Detect which cell encompasses the target text, then output its [X, Y] center coordinate. 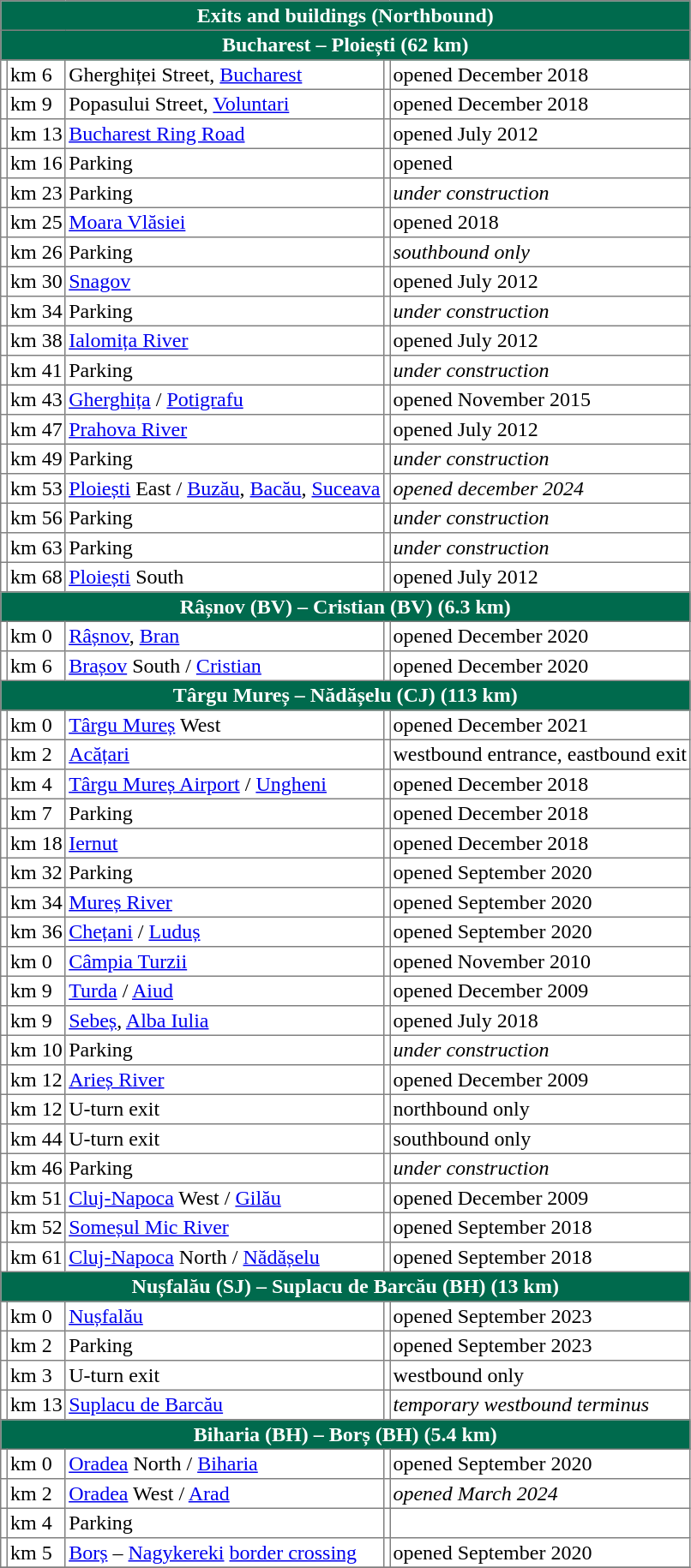
Mureș River [225, 902]
Oradea West / Arad [225, 1493]
Cluj-Napoca North / Nădășelu [225, 1257]
opened [540, 163]
Turda / Aiud [225, 990]
km 68 [36, 577]
Ialomița River [225, 340]
km 44 [36, 1139]
Ploiești East / Buzău, Bacău, Suceava [225, 488]
opened 2018 [540, 222]
km 38 [36, 340]
km 36 [36, 931]
Târgu Mureș – Nădășelu (CJ) (113 km) [345, 695]
km 5 [36, 1553]
Nușfalău (SJ) – Suplacu de Barcău (BH) (13 km) [345, 1286]
Cluj-Napoca West / Gilău [225, 1198]
Câmpia Turzii [225, 961]
Râșnov (BV) – Cristian (BV) (6.3 km) [345, 607]
Oradea North / Biharia [225, 1463]
km 63 [36, 548]
Iernut [225, 843]
km 49 [36, 458]
km 3 [36, 1375]
Borș – Nagykereki border crossing [225, 1553]
opened March 2024 [540, 1493]
Chețani / Luduș [225, 931]
km 26 [36, 252]
Someșul Mic River [225, 1227]
Moara Vlăsiei [225, 222]
km 41 [36, 370]
Râșnov, Bran [225, 636]
km 52 [36, 1227]
westbound entrance, eastbound exit [540, 754]
km 16 [36, 163]
Prahova River [225, 429]
Biharia (BH) – Borș (BH) (5.4 km) [345, 1434]
km 46 [36, 1168]
km 47 [36, 429]
Popasului Street, Voluntari [225, 104]
km 30 [36, 281]
Exits and buildings (Northbound) [345, 15]
km 56 [36, 518]
km 53 [36, 488]
Brașov South / Cristian [225, 666]
Sebeș, Alba Iulia [225, 1020]
km 61 [36, 1257]
km 25 [36, 222]
northbound only [540, 1109]
Gherghița / Potigrafu [225, 399]
Târgu Mureș Airport / Ungheni [225, 784]
km 23 [36, 193]
Acățari [225, 754]
km 32 [36, 872]
Târgu Mureș West [225, 725]
opened November 2015 [540, 399]
Gherghiței Street, Bucharest [225, 75]
km 7 [36, 813]
km 18 [36, 843]
Arieș River [225, 1080]
Bucharest – Ploiești (62 km) [345, 45]
Nușfalău [225, 1316]
Bucharest Ring Road [225, 134]
km 43 [36, 399]
Ploiești South [225, 577]
opened November 2010 [540, 961]
km 10 [36, 1050]
westbound only [540, 1375]
opened december 2024 [540, 488]
km 51 [36, 1198]
temporary westbound terminus [540, 1404]
Suplacu de Barcău [225, 1404]
Snagov [225, 281]
opened December 2021 [540, 725]
opened July 2018 [540, 1020]
